Return [x, y] of the center of cell containing provided text 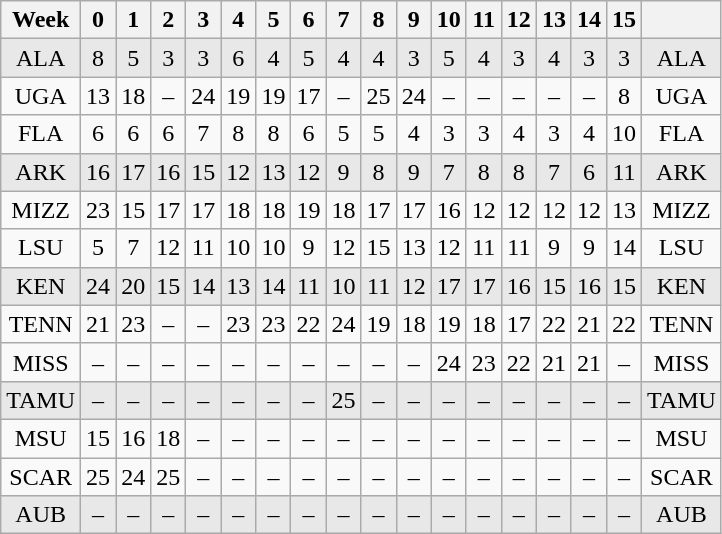
1 [134, 20]
2 [168, 20]
0 [98, 20]
Week [41, 20]
20 [134, 286]
